Locate the cell with the specified text and output its [x, y] center coordinate. 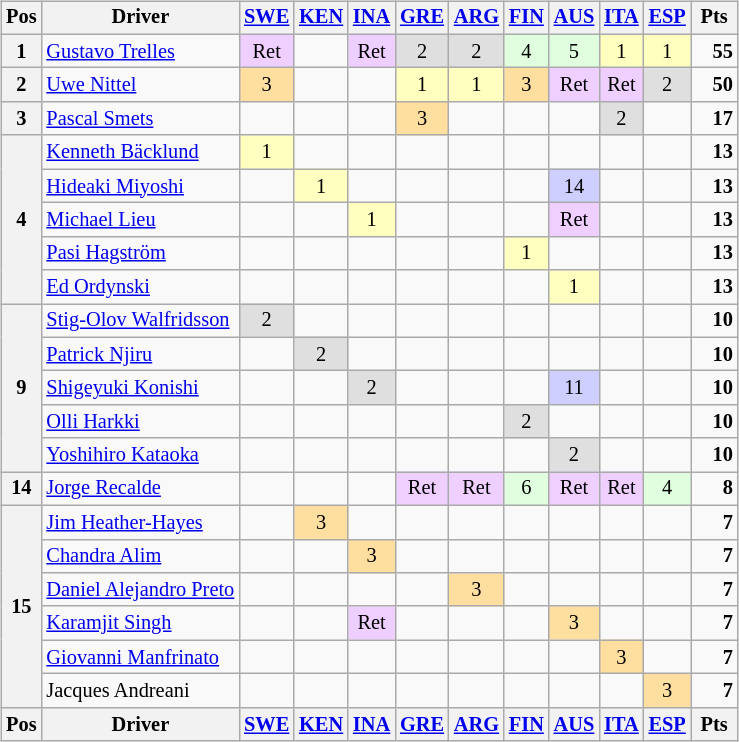
Karamjit Singh [140, 623]
Giovanni Manfrinato [140, 657]
5 [574, 51]
Jim Heather-Hayes [140, 522]
6 [526, 489]
Jorge Recalde [140, 489]
50 [714, 85]
Chandra Alim [140, 556]
55 [714, 51]
Gustavo Trelles [140, 51]
Pascal Smets [140, 119]
Ed Ordynski [140, 287]
Patrick Njiru [140, 354]
Daniel Alejandro Preto [140, 590]
Kenneth Bäcklund [140, 152]
8 [714, 489]
Hideaki Miyoshi [140, 186]
Shigeyuki Konishi [140, 388]
11 [574, 388]
17 [714, 119]
Olli Harkki [140, 422]
15 [21, 606]
Uwe Nittel [140, 85]
Michael Lieu [140, 220]
9 [21, 388]
Stig-Olov Walfridsson [140, 321]
Pasi Hagström [140, 253]
Yoshihiro Kataoka [140, 455]
Jacques Andreani [140, 691]
